Return the (x, y) coordinate for the center point of the cell that contains the specified text.  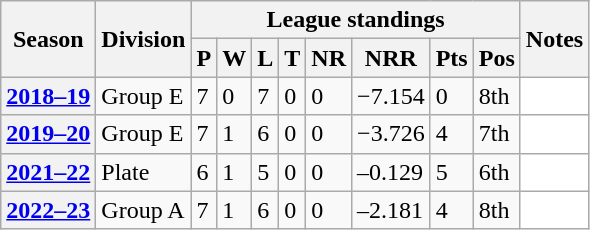
–0.129 (392, 172)
−7.154 (392, 96)
P (204, 58)
−3.726 (392, 134)
W (234, 58)
2019–20 (48, 134)
League standings (356, 20)
2018–19 (48, 96)
Notes (554, 39)
2021–22 (48, 172)
Season (48, 39)
6th (496, 172)
–2.181 (392, 210)
Pts (452, 58)
7th (496, 134)
Division (144, 39)
2022–23 (48, 210)
L (266, 58)
NRR (392, 58)
Group A (144, 210)
Plate (144, 172)
NR (329, 58)
Pos (496, 58)
T (292, 58)
